Detect which cell encompasses the target text, then output its (X, Y) center coordinate. 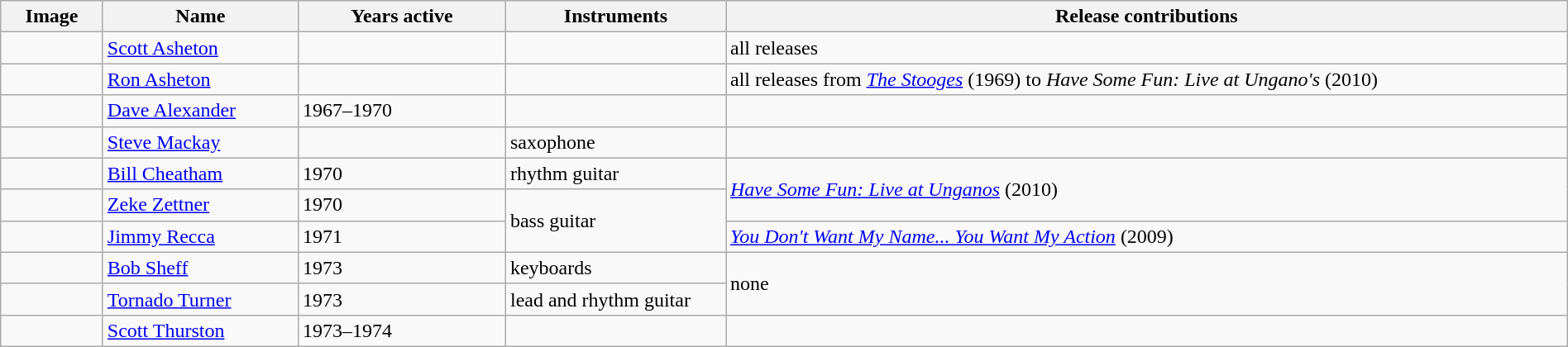
1971 (402, 236)
Instruments (615, 17)
Dave Alexander (200, 111)
Image (52, 17)
Bill Cheatham (200, 173)
Bob Sheff (200, 268)
Scott Asheton (200, 48)
bass guitar (615, 221)
Jimmy Recca (200, 236)
all releases (1147, 48)
none (1147, 283)
Have Some Fun: Live at Unganos (2010) (1147, 189)
keyboards (615, 268)
1973–1974 (402, 330)
Name (200, 17)
Steve Mackay (200, 142)
Tornado Turner (200, 299)
all releases from The Stooges (1969) to Have Some Fun: Live at Ungano's (2010) (1147, 79)
Scott Thurston (200, 330)
1967–1970 (402, 111)
rhythm guitar (615, 173)
You Don't Want My Name... You Want My Action (2009) (1147, 236)
Years active (402, 17)
Zeke Zettner (200, 205)
Ron Asheton (200, 79)
lead and rhythm guitar (615, 299)
Release contributions (1147, 17)
saxophone (615, 142)
